Detect which cell encompasses the target text, then output its [x, y] center coordinate. 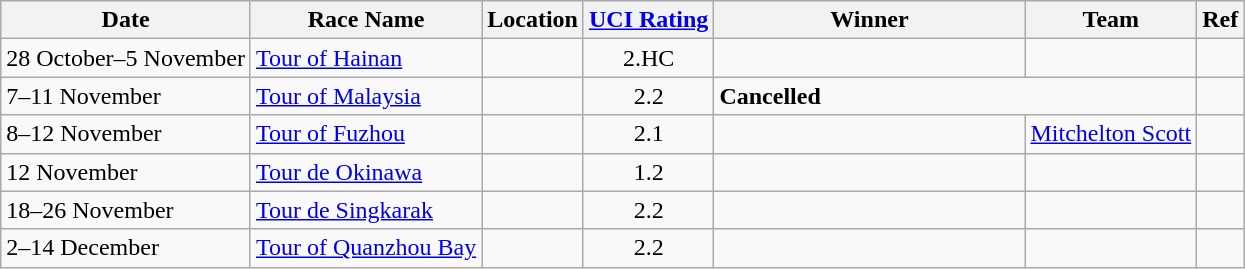
Tour de Okinawa [366, 172]
2.HC [648, 58]
2–14 December [126, 248]
Winner [870, 20]
18–26 November [126, 210]
Tour of Malaysia [366, 96]
Race Name [366, 20]
Date [126, 20]
Cancelled [956, 96]
2.1 [648, 134]
Mitchelton Scott [1111, 134]
7–11 November [126, 96]
Tour of Fuzhou [366, 134]
1.2 [648, 172]
Team [1111, 20]
Tour of Hainan [366, 58]
8–12 November [126, 134]
UCI Rating [648, 20]
Tour de Singkarak [366, 210]
12 November [126, 172]
Tour of Quanzhou Bay [366, 248]
Ref [1220, 20]
28 October–5 November [126, 58]
Location [533, 20]
